For the text-containing cell, return its midpoint in [x, y] coordinate format. 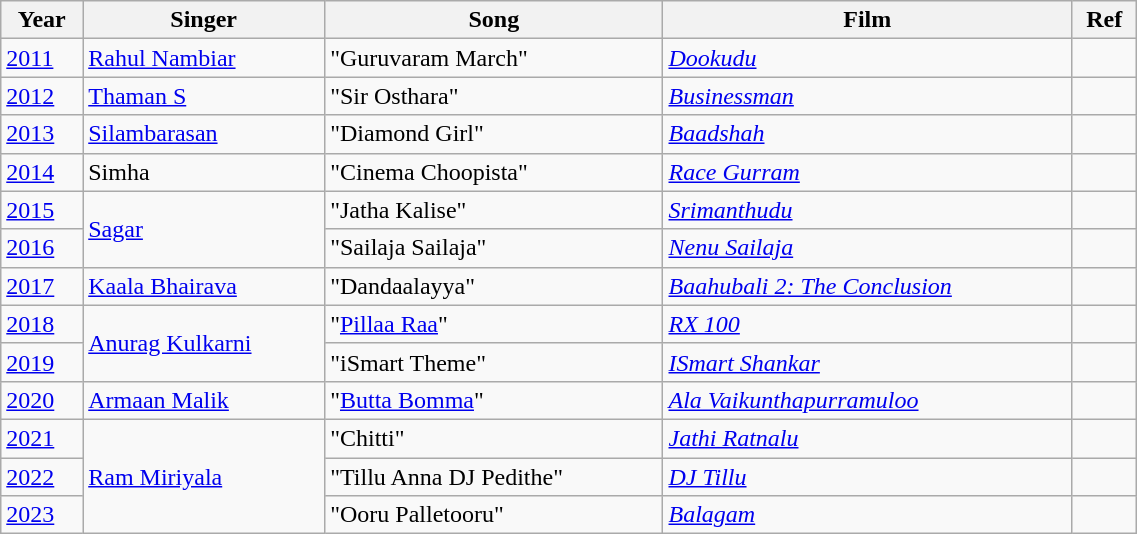
2018 [42, 324]
Simha [204, 172]
"Ooru Palletooru" [494, 515]
"Cinema Choopista" [494, 172]
Ala Vaikunthapurramuloo [868, 400]
2011 [42, 58]
"Guruvaram March" [494, 58]
Race Gurram [868, 172]
Srimanthudu [868, 210]
Kaala Bhairava [204, 286]
2016 [42, 248]
"Tillu Anna DJ Pedithe" [494, 477]
Thaman S [204, 96]
"Chitti" [494, 438]
"Dandaalayya" [494, 286]
Armaan Malik [204, 400]
"Pillaa Raa" [494, 324]
Nenu Sailaja [868, 248]
2023 [42, 515]
2020 [42, 400]
Businessman [868, 96]
Singer [204, 20]
Song [494, 20]
2013 [42, 134]
DJ Tillu [868, 477]
Ref [1104, 20]
2017 [42, 286]
Sagar [204, 229]
2021 [42, 438]
"Sailaja Sailaja" [494, 248]
Silambarasan [204, 134]
RX 100 [868, 324]
"Sir Osthara" [494, 96]
Rahul Nambiar [204, 58]
Balagam [868, 515]
2019 [42, 362]
Film [868, 20]
2015 [42, 210]
ISmart Shankar [868, 362]
Baahubali 2: The Conclusion [868, 286]
Year [42, 20]
"iSmart Theme" [494, 362]
2012 [42, 96]
2022 [42, 477]
"Butta Bomma" [494, 400]
Dookudu [868, 58]
Baadshah [868, 134]
"Diamond Girl" [494, 134]
2014 [42, 172]
Jathi Ratnalu [868, 438]
"Jatha Kalise" [494, 210]
Anurag Kulkarni [204, 343]
Ram Miriyala [204, 476]
